For the text-containing cell, return its midpoint in [X, Y] coordinate format. 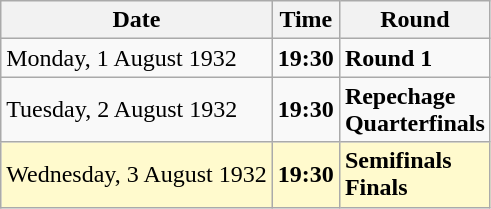
Wednesday, 3 August 1932 [137, 174]
SemifinalsFinals [414, 174]
Round [414, 20]
Time [306, 20]
Date [137, 20]
Tuesday, 2 August 1932 [137, 110]
Round 1 [414, 58]
Monday, 1 August 1932 [137, 58]
RepechageQuarterfinals [414, 110]
